Provide the (X, Y) coordinate of the cell's center where the given text is located.  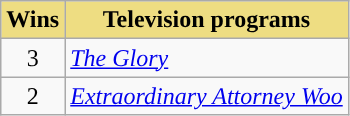
Extraordinary Attorney Woo (207, 96)
Television programs (207, 20)
Wins (33, 20)
The Glory (207, 58)
2 (33, 96)
3 (33, 58)
